Output the (X, Y) coordinate of the center of the cell containing the given text.  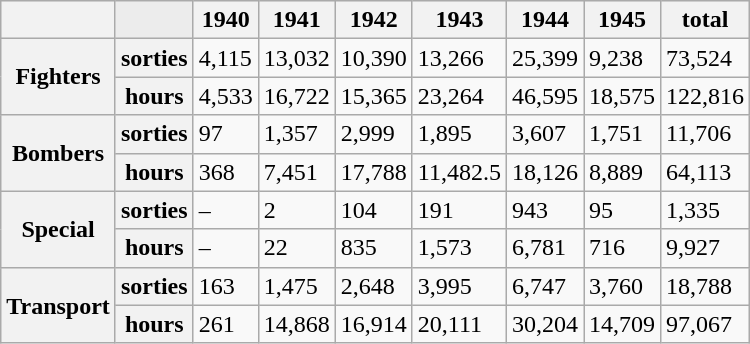
1940 (226, 20)
716 (622, 248)
total (706, 20)
14,709 (622, 324)
1,357 (296, 134)
18,126 (544, 172)
23,264 (459, 96)
16,914 (374, 324)
2,999 (374, 134)
17,788 (374, 172)
7,451 (296, 172)
30,204 (544, 324)
3,607 (544, 134)
1943 (459, 20)
6,747 (544, 286)
2 (296, 210)
16,722 (296, 96)
1942 (374, 20)
368 (226, 172)
8,889 (622, 172)
1,335 (706, 210)
122,816 (706, 96)
835 (374, 248)
Transport (58, 305)
9,238 (622, 58)
191 (459, 210)
18,788 (706, 286)
4,533 (226, 96)
18,575 (622, 96)
4,115 (226, 58)
22 (296, 248)
1,751 (622, 134)
25,399 (544, 58)
104 (374, 210)
13,266 (459, 58)
10,390 (374, 58)
1944 (544, 20)
20,111 (459, 324)
95 (622, 210)
Special (58, 229)
2,648 (374, 286)
3,760 (622, 286)
Fighters (58, 77)
6,781 (544, 248)
46,595 (544, 96)
261 (226, 324)
943 (544, 210)
1,895 (459, 134)
64,113 (706, 172)
14,868 (296, 324)
163 (226, 286)
97,067 (706, 324)
1,573 (459, 248)
1,475 (296, 286)
9,927 (706, 248)
1945 (622, 20)
3,995 (459, 286)
73,524 (706, 58)
15,365 (374, 96)
11,482.5 (459, 172)
1941 (296, 20)
Bombers (58, 153)
11,706 (706, 134)
13,032 (296, 58)
97 (226, 134)
